Determine the (x, y) coordinate at the center of the cell enclosing the given text.  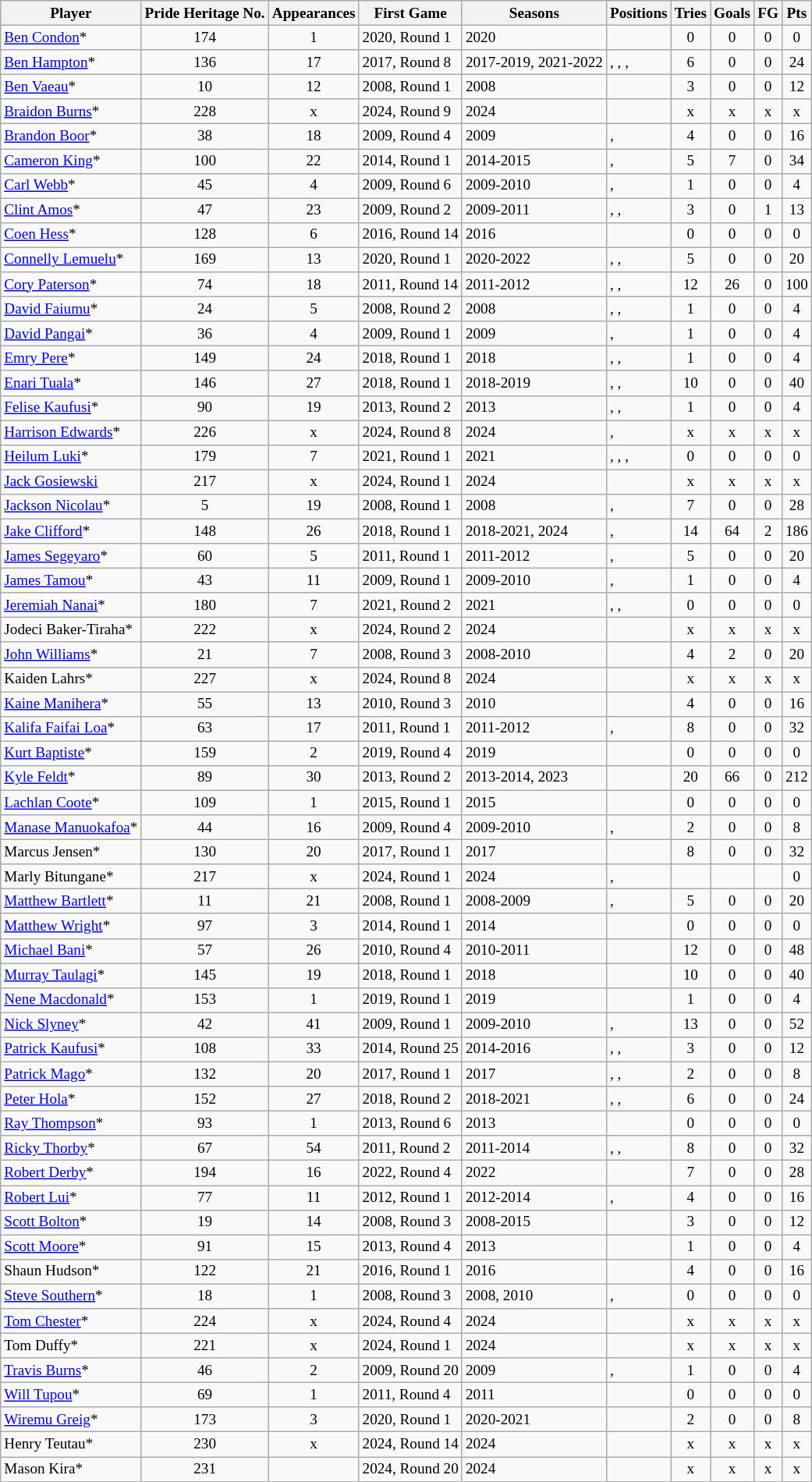
Manase Manuokafoa* (71, 828)
Nene Macdonald* (71, 1000)
159 (204, 753)
Travis Burns* (71, 1370)
136 (204, 62)
54 (314, 1148)
109 (204, 803)
212 (796, 778)
173 (204, 1420)
153 (204, 1000)
Marcus Jensen* (71, 852)
2020 (534, 37)
2024, Round 14 (410, 1445)
2009, Round 6 (410, 186)
FG (768, 13)
30 (314, 778)
Tom Chester* (71, 1321)
22 (314, 161)
224 (204, 1321)
Matthew Bartlett* (71, 902)
2016, Round 14 (410, 235)
Goals (732, 13)
2024, Round 9 (410, 112)
Murray Taulagi* (71, 976)
2022 (534, 1173)
148 (204, 531)
James Tamou* (71, 580)
Harrison Edwards* (71, 432)
122 (204, 1271)
James Segeyaro* (71, 556)
Kyle Feldt* (71, 778)
2016, Round 1 (410, 1271)
Brandon Boor* (71, 136)
23 (314, 211)
2015 (534, 803)
194 (204, 1173)
Connelly Lemuelu* (71, 260)
44 (204, 828)
226 (204, 432)
42 (204, 1025)
45 (204, 186)
174 (204, 37)
Jodeci Baker-Tiraha* (71, 630)
Matthew Wright* (71, 926)
2010, Round 4 (410, 951)
97 (204, 926)
First Game (410, 13)
Seasons (534, 13)
David Faiumu* (71, 309)
Ray Thompson* (71, 1123)
128 (204, 235)
2014-2016 (534, 1049)
2011, Round 14 (410, 285)
15 (314, 1247)
Jeremiah Nanai* (71, 605)
2009-2011 (534, 211)
63 (204, 729)
64 (732, 531)
2021, Round 2 (410, 605)
2011 (534, 1395)
Player (71, 13)
180 (204, 605)
152 (204, 1099)
228 (204, 112)
74 (204, 285)
221 (204, 1345)
Ricky Thorby* (71, 1148)
2011, Round 2 (410, 1148)
2012, Round 1 (410, 1197)
2024, Round 2 (410, 630)
2024, Round 20 (410, 1469)
108 (204, 1049)
Will Tupou* (71, 1395)
Michael Bani* (71, 951)
2012-2014 (534, 1197)
2014-2015 (534, 161)
Robert Lui* (71, 1197)
Ben Vaeau* (71, 87)
34 (796, 161)
Henry Teutau* (71, 1445)
2008-2010 (534, 654)
2018-2021, 2024 (534, 531)
2020-2021 (534, 1420)
Shaun Hudson* (71, 1271)
132 (204, 1074)
John Williams* (71, 654)
Cameron King* (71, 161)
2014 (534, 926)
2017, Round 8 (410, 62)
2019, Round 4 (410, 753)
2011, Round 4 (410, 1395)
2020-2022 (534, 260)
55 (204, 704)
2013, Round 6 (410, 1123)
Clint Amos* (71, 211)
Robert Derby* (71, 1173)
2008-2009 (534, 902)
Kurt Baptiste* (71, 753)
Nick Slyney* (71, 1025)
69 (204, 1395)
2018-2019 (534, 383)
222 (204, 630)
Scott Bolton* (71, 1222)
David Pangai* (71, 334)
2019, Round 1 (410, 1000)
Coen Hess* (71, 235)
33 (314, 1049)
2010 (534, 704)
Steve Southern* (71, 1296)
Jake Clifford* (71, 531)
41 (314, 1025)
93 (204, 1123)
186 (796, 531)
Kalifa Faifai Loa* (71, 729)
57 (204, 951)
Patrick Kaufusi* (71, 1049)
48 (796, 951)
Jackson Nicolau* (71, 506)
38 (204, 136)
2008, 2010 (534, 1296)
Ben Condon* (71, 37)
2017-2019, 2021-2022 (534, 62)
46 (204, 1370)
Braidon Burns* (71, 112)
2011-2014 (534, 1148)
Felise Kaufusi* (71, 408)
Positions (638, 13)
2010-2011 (534, 951)
Patrick Mago* (71, 1074)
60 (204, 556)
Carl Webb* (71, 186)
145 (204, 976)
Kaiden Lahrs* (71, 679)
2013-2014, 2023 (534, 778)
Tries (690, 13)
2024, Round 4 (410, 1321)
67 (204, 1148)
149 (204, 359)
Marly Bitungane* (71, 877)
230 (204, 1445)
169 (204, 260)
Enari Tuala* (71, 383)
Pride Heritage No. (204, 13)
77 (204, 1197)
146 (204, 383)
2015, Round 1 (410, 803)
Cory Paterson* (71, 285)
2008, Round 2 (410, 309)
2010, Round 3 (410, 704)
89 (204, 778)
Scott Moore* (71, 1247)
Peter Hola* (71, 1099)
Heilum Luki* (71, 457)
47 (204, 211)
2008-2015 (534, 1222)
36 (204, 334)
227 (204, 679)
231 (204, 1469)
Appearances (314, 13)
2018-2021 (534, 1099)
2021, Round 1 (410, 457)
Tom Duffy* (71, 1345)
91 (204, 1247)
43 (204, 580)
Wiremu Greig* (71, 1420)
52 (796, 1025)
Mason Kira* (71, 1469)
Jack Gosiewski (71, 482)
Emry Pere* (71, 359)
Pts (796, 13)
2022, Round 4 (410, 1173)
90 (204, 408)
66 (732, 778)
2009, Round 2 (410, 211)
2009, Round 20 (410, 1370)
Kaine Manihera* (71, 704)
2014, Round 25 (410, 1049)
130 (204, 852)
Ben Hampton* (71, 62)
2018, Round 2 (410, 1099)
2013, Round 4 (410, 1247)
Lachlan Coote* (71, 803)
179 (204, 457)
